Return [x, y] of the center of cell containing provided text 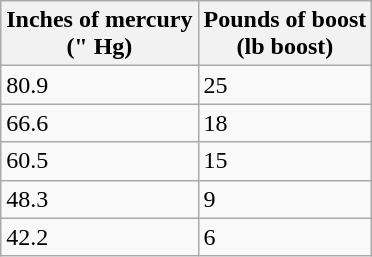
6 [285, 237]
80.9 [100, 85]
60.5 [100, 161]
25 [285, 85]
9 [285, 199]
42.2 [100, 237]
18 [285, 123]
48.3 [100, 199]
66.6 [100, 123]
Inches of mercury(" Hg) [100, 34]
15 [285, 161]
Pounds of boost(lb boost) [285, 34]
